Extract the (x, y) coordinate from the center of the cell holding the provided text.  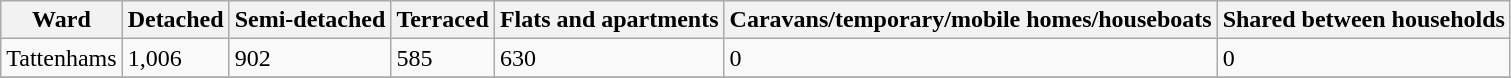
Terraced (442, 20)
Detached (176, 20)
Tattenhams (62, 58)
902 (310, 58)
Semi-detached (310, 20)
Ward (62, 20)
Flats and apartments (609, 20)
Shared between households (1364, 20)
630 (609, 58)
585 (442, 58)
Caravans/temporary/mobile homes/houseboats (970, 20)
1,006 (176, 58)
